Return the [x, y] coordinate for the center point of the cell that contains the specified text.  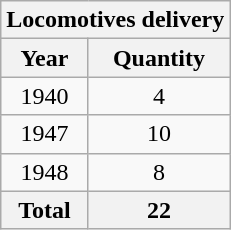
4 [159, 96]
Quantity [159, 58]
22 [159, 210]
Locomotives delivery [116, 20]
Total [44, 210]
10 [159, 134]
1947 [44, 134]
8 [159, 172]
1948 [44, 172]
Year [44, 58]
1940 [44, 96]
